Pinpoint the cell where the given text exists, returning its [X, Y] midpoint coordinate. 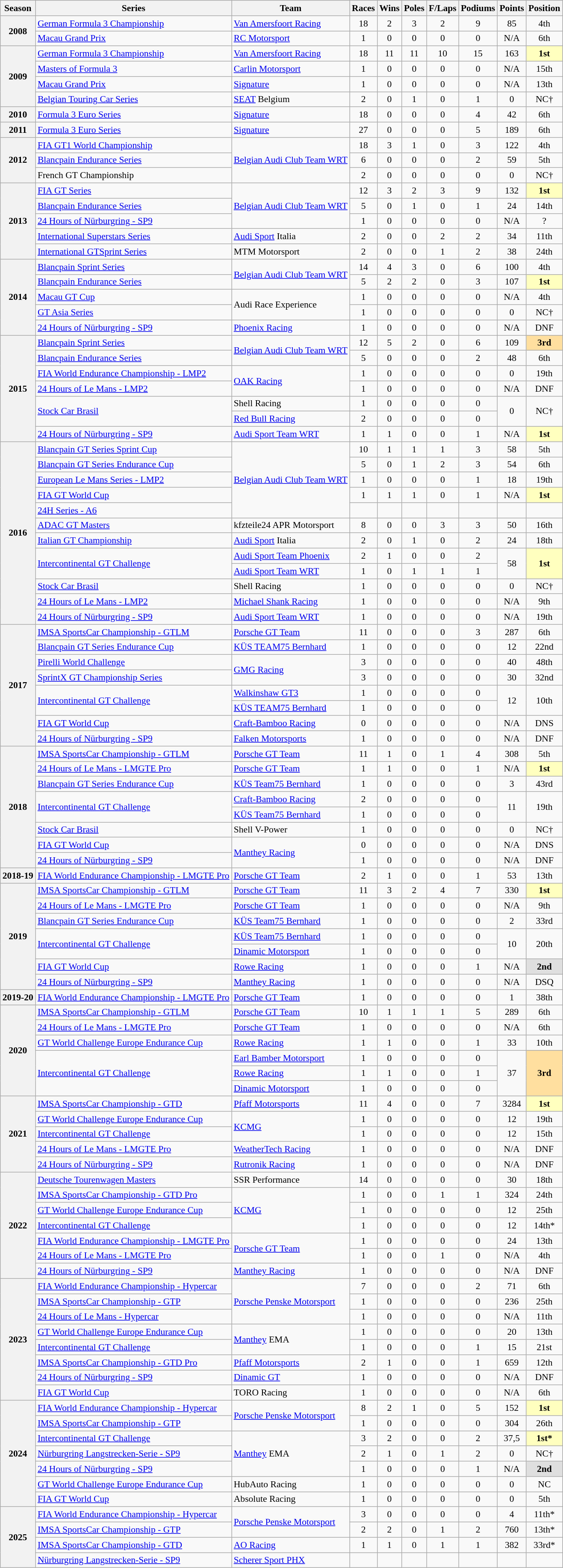
2009 [18, 76]
2019 [18, 936]
FIA GT Series [133, 191]
38 [512, 252]
Walkinshaw GT3 [291, 693]
Earl Bamber Motorsport [291, 1058]
33rd* [544, 1545]
330 [512, 891]
1st* [544, 1439]
RC Motorsport [291, 38]
2020 [18, 1050]
324 [512, 1195]
WeatherTech Racing [291, 1149]
F/Laps [443, 8]
SEAT Belgium [291, 100]
24 Hours of Le Mans - Hypercar [133, 1317]
2024 [18, 1454]
GT Asia Series [133, 313]
? [544, 221]
14th* [544, 1225]
48th [544, 662]
International GTSprint Series [133, 252]
107 [512, 282]
53 [512, 876]
24H Series - A6 [133, 510]
Phoenix Racing [291, 328]
85 [512, 23]
Audi Sport Team Phoenix [291, 556]
12th [544, 1363]
GMG Racing [291, 670]
kfzteile24 APR Motorsport [291, 525]
2016 [18, 533]
100 [512, 267]
21st [544, 1347]
2018 [18, 807]
Season [18, 8]
20th [544, 944]
Position [544, 8]
109 [512, 343]
37 [512, 1073]
43rd [544, 784]
13th* [544, 1530]
59 [512, 160]
16th [544, 525]
71 [512, 1287]
308 [512, 754]
54 [512, 465]
SSR Performance [291, 1180]
French GT Championship [133, 176]
2013 [18, 221]
11th* [544, 1515]
289 [512, 1012]
Rutronik Racing [291, 1165]
Carlin Motorsport [291, 69]
FIA World Endurance Championship - LMP2 [133, 373]
Scherer Sport PHX [291, 1560]
20 [512, 1332]
HubAuto Racing [291, 1484]
132 [512, 191]
Series [133, 8]
Podiums [478, 8]
Dinamic GT [291, 1377]
2012 [18, 161]
32nd [544, 678]
760 [512, 1530]
50 [512, 525]
2014 [18, 297]
Poles [414, 8]
3284 [512, 1104]
2010 [18, 115]
SprintX GT Championship Series [133, 678]
Pirelli World Challenge [133, 662]
2023 [18, 1339]
Red Bull Racing [291, 419]
Races [363, 8]
2015 [18, 389]
Masters of Formula 3 [133, 69]
ADAC GT Masters [133, 525]
2022 [18, 1225]
Audi Race Experience [291, 305]
Team [291, 8]
Absolute Racing [291, 1499]
2018-19 [18, 876]
2021 [18, 1134]
34 [512, 237]
International Superstars Series [133, 237]
189 [512, 130]
33 [512, 1043]
Michael Shank Racing [291, 602]
26th [544, 1423]
42 [512, 115]
659 [512, 1363]
14th [544, 206]
Blancpain GT Series Sprint Cup [133, 449]
Points [512, 8]
TORO Racing [291, 1393]
287 [512, 632]
Italian GT Championship [133, 541]
Wins [389, 8]
37,5 [512, 1439]
Belgian Touring Car Series [133, 100]
152 [512, 1408]
163 [512, 54]
33rd [544, 921]
27 [363, 130]
Deutsche Tourenwagen Masters [133, 1180]
European Le Mans Series - LMP2 [133, 480]
DSQ [544, 982]
Macau GT Cup [133, 297]
38th [544, 997]
NC [544, 1484]
Falken Motorsports [291, 739]
2017 [18, 685]
48 [512, 358]
OAK Racing [291, 381]
FIA GT1 World Championship [133, 145]
122 [512, 145]
2011 [18, 130]
Shell V-Power [291, 830]
2019-20 [18, 997]
236 [512, 1301]
382 [512, 1545]
2025 [18, 1537]
MTM Motorsport [291, 252]
2008 [18, 31]
304 [512, 1423]
AO Racing [291, 1545]
40 [512, 662]
22nd [544, 647]
